Search for the cell housing the specified text and yield its (x, y) center coordinate. 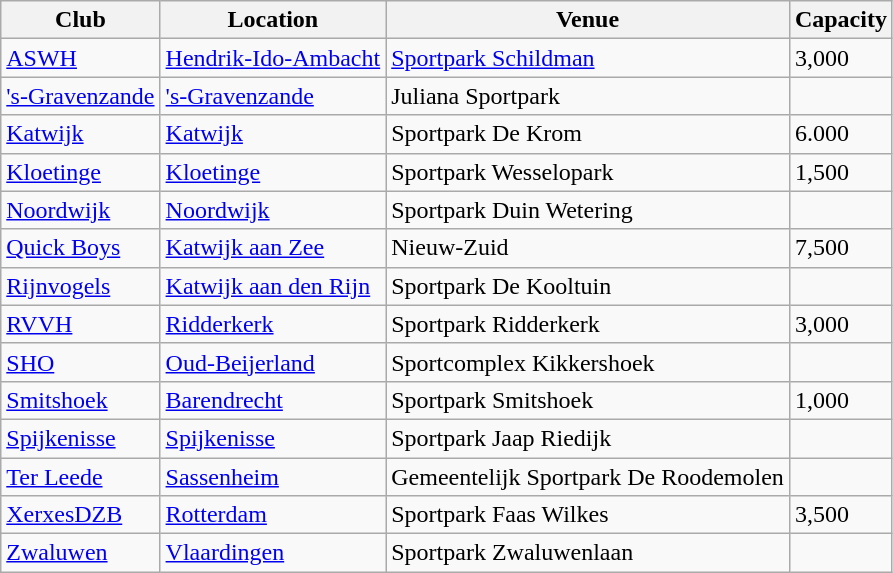
Katwijk aan Zee (273, 248)
Sportpark Faas Wilkes (588, 515)
Rotterdam (273, 515)
SHO (80, 362)
Ter Leede (80, 477)
Smitshoek (80, 400)
Sportpark Jaap Riedijk (588, 438)
Sportpark Schildman (588, 58)
Sassenheim (273, 477)
7,500 (840, 248)
Location (273, 20)
Sportpark Duin Wetering (588, 210)
Sportpark Ridderkerk (588, 324)
Capacity (840, 20)
Barendrecht (273, 400)
1,500 (840, 172)
Quick Boys (80, 248)
Ridderkerk (273, 324)
Katwijk aan den Rijn (273, 286)
ASWH (80, 58)
Sportpark Zwaluwenlaan (588, 553)
Sportpark De Krom (588, 134)
Club (80, 20)
1,000 (840, 400)
XerxesDZB (80, 515)
Sportcomplex Kikkershoek (588, 362)
Venue (588, 20)
3,500 (840, 515)
Vlaardingen (273, 553)
Juliana Sportpark (588, 96)
Zwaluwen (80, 553)
Sportpark De Kooltuin (588, 286)
Sportpark Smitshoek (588, 400)
Oud-Beijerland (273, 362)
Nieuw-Zuid (588, 248)
6.000 (840, 134)
Gemeentelijk Sportpark De Roodemolen (588, 477)
Rijnvogels (80, 286)
RVVH (80, 324)
Sportpark Wesselopark (588, 172)
Hendrik-Ido-Ambacht (273, 58)
